For the text-containing cell, return its midpoint in (X, Y) coordinate format. 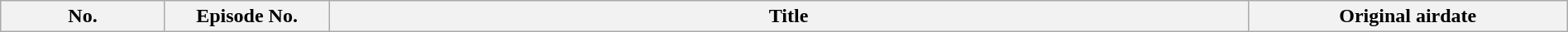
No. (83, 16)
Title (789, 16)
Original airdate (1408, 16)
Episode No. (246, 16)
